Identify which cell holds the provided text, then report its (X, Y) central coordinate. 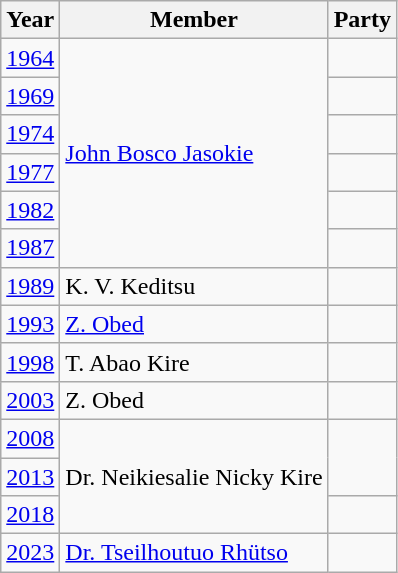
1982 (30, 210)
K. V. Keditsu (194, 286)
2003 (30, 400)
2013 (30, 477)
1969 (30, 96)
1974 (30, 134)
1993 (30, 324)
Dr. Neikiesalie Nicky Kire (194, 476)
2023 (30, 553)
T. Abao Kire (194, 362)
Year (30, 20)
1998 (30, 362)
2008 (30, 438)
1987 (30, 248)
Member (194, 20)
1989 (30, 286)
2018 (30, 515)
1977 (30, 172)
1964 (30, 58)
Party (362, 20)
John Bosco Jasokie (194, 153)
Dr. Tseilhoutuo Rhütso (194, 553)
